Capture the cell that displays the provided text and extract its [X, Y] central coordinate. 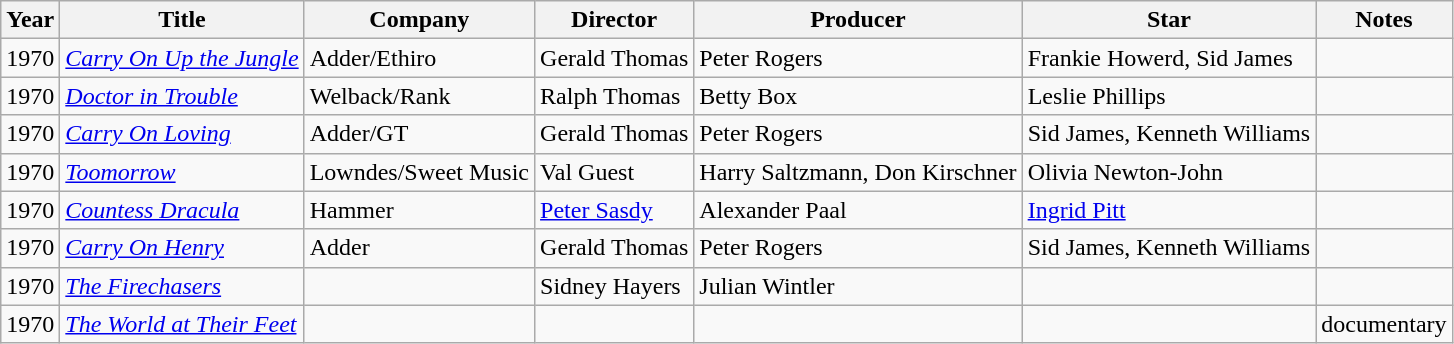
Val Guest [614, 172]
documentary [1384, 324]
Harry Saltzmann, Don Kirschner [858, 172]
Star [1169, 20]
Olivia Newton-John [1169, 172]
Frankie Howerd, Sid James [1169, 58]
Title [182, 20]
Sidney Hayers [614, 286]
Carry On Henry [182, 248]
Ingrid Pitt [1169, 210]
The World at Their Feet [182, 324]
Carry On Loving [182, 134]
Producer [858, 20]
Hammer [419, 210]
Doctor in Trouble [182, 96]
Julian Wintler [858, 286]
Company [419, 20]
Notes [1384, 20]
Director [614, 20]
Ralph Thomas [614, 96]
Adder/Ethiro [419, 58]
Countess Dracula [182, 210]
The Firechasers [182, 286]
Carry On Up the Jungle [182, 58]
Alexander Paal [858, 210]
Leslie Phillips [1169, 96]
Lowndes/Sweet Music [419, 172]
Welback/Rank [419, 96]
Adder [419, 248]
Year [30, 20]
Betty Box [858, 96]
Toomorrow [182, 172]
Peter Sasdy [614, 210]
Adder/GT [419, 134]
